Pinpoint the cell where the given text exists, returning its [X, Y] midpoint coordinate. 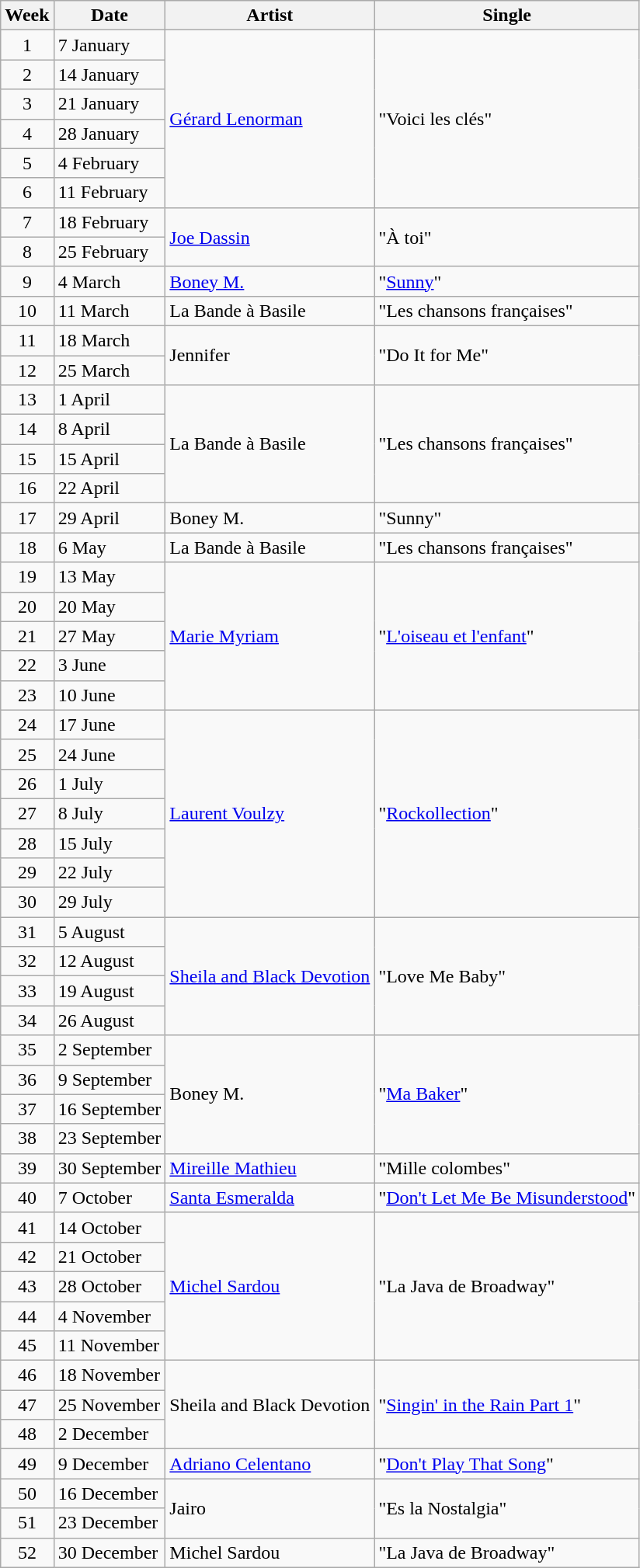
26 August [110, 1020]
49 [27, 1464]
46 [27, 1375]
25 March [110, 370]
Jairo [270, 1508]
Adriano Celentano [270, 1464]
7 January [110, 45]
15 April [110, 459]
31 [27, 932]
"L'oiseau et l'enfant" [507, 636]
36 [27, 1080]
11 [27, 340]
24 June [110, 754]
17 June [110, 725]
7 October [110, 1198]
41 [27, 1227]
"Don't Let Me Be Misunderstood" [507, 1198]
9 [27, 281]
22 April [110, 488]
19 [27, 577]
18 [27, 548]
32 [27, 961]
12 August [110, 961]
44 [27, 1316]
"Mille colombes" [507, 1168]
"Es la Nostalgia" [507, 1508]
8 July [110, 813]
25 November [110, 1405]
7 [27, 222]
"Ma Baker" [507, 1094]
11 February [110, 193]
4 March [110, 281]
14 October [110, 1227]
9 December [110, 1464]
15 [27, 459]
1 [27, 45]
34 [27, 1020]
37 [27, 1109]
33 [27, 991]
21 [27, 636]
4 November [110, 1316]
Week [27, 16]
27 [27, 813]
3 June [110, 666]
2 [27, 75]
18 November [110, 1375]
5 [27, 163]
30 September [110, 1168]
"Love Me Baby" [507, 976]
Gérard Lenorman [270, 119]
"Voici les clés" [507, 119]
23 December [110, 1523]
50 [27, 1493]
45 [27, 1346]
10 [27, 311]
22 July [110, 873]
"À toi" [507, 237]
4 February [110, 163]
43 [27, 1286]
27 May [110, 636]
29 April [110, 518]
20 [27, 607]
16 December [110, 1493]
48 [27, 1434]
16 September [110, 1109]
25 [27, 754]
18 February [110, 222]
14 January [110, 75]
28 [27, 843]
29 July [110, 902]
Single [507, 16]
25 February [110, 252]
2 September [110, 1050]
47 [27, 1405]
Santa Esmeralda [270, 1198]
18 March [110, 340]
40 [27, 1198]
16 [27, 488]
12 [27, 370]
6 [27, 193]
1 July [110, 784]
30 [27, 902]
11 November [110, 1346]
22 [27, 666]
8 [27, 252]
30 December [110, 1552]
3 [27, 104]
20 May [110, 607]
8 April [110, 429]
"Singin' in the Rain Part 1" [507, 1405]
21 October [110, 1257]
"Don't Play That Song" [507, 1464]
6 May [110, 548]
Artist [270, 16]
52 [27, 1552]
"Rockollection" [507, 813]
29 [27, 873]
42 [27, 1257]
14 [27, 429]
Laurent Voulzy [270, 813]
Jennifer [270, 355]
17 [27, 518]
19 August [110, 991]
Mireille Mathieu [270, 1168]
"Do It for Me" [507, 355]
2 December [110, 1434]
26 [27, 784]
11 March [110, 311]
Joe Dassin [270, 237]
9 September [110, 1080]
13 May [110, 577]
23 September [110, 1139]
28 October [110, 1286]
13 [27, 400]
51 [27, 1523]
Date [110, 16]
5 August [110, 932]
21 January [110, 104]
10 June [110, 695]
Marie Myriam [270, 636]
4 [27, 134]
28 January [110, 134]
38 [27, 1139]
1 April [110, 400]
15 July [110, 843]
35 [27, 1050]
24 [27, 725]
39 [27, 1168]
23 [27, 695]
